Pinpoint the cell where the given text exists, returning its (X, Y) midpoint coordinate. 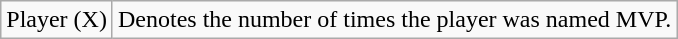
Denotes the number of times the player was named MVP. (394, 20)
Player (X) (57, 20)
